Pinpoint the cell where the given text exists, returning its (x, y) midpoint coordinate. 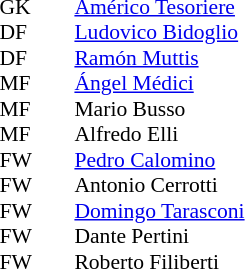
Dante Pertini (159, 237)
Alfredo Elli (159, 135)
Ludovico Bidoglio (159, 33)
Domingo Tarasconi (159, 211)
Mario Busso (159, 109)
Ángel Médici (159, 83)
Antonio Cerrotti (159, 185)
Pedro Calomino (159, 160)
Ramón Muttis (159, 58)
